Extract the [X, Y] coordinate from the center of the cell holding the provided text.  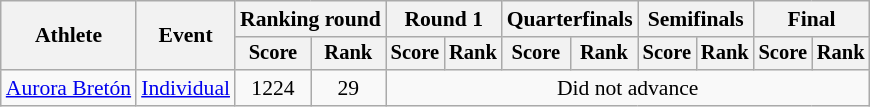
1224 [273, 88]
Round 1 [444, 19]
Semifinals [696, 19]
Final [812, 19]
Aurora Bretón [68, 88]
Quarterfinals [570, 19]
Individual [186, 88]
Ranking round [310, 19]
Athlete [68, 36]
29 [348, 88]
Event [186, 36]
Did not advance [628, 88]
